From the cell containing the given text, extract its center point as (X, Y) coordinate. 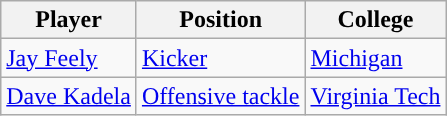
Position (220, 20)
College (376, 20)
Dave Kadela (69, 96)
Offensive tackle (220, 96)
Kicker (220, 58)
Michigan (376, 58)
Jay Feely (69, 58)
Virginia Tech (376, 96)
Player (69, 20)
